Find where the given text appears and provide that cell's center as [x, y] coordinate. 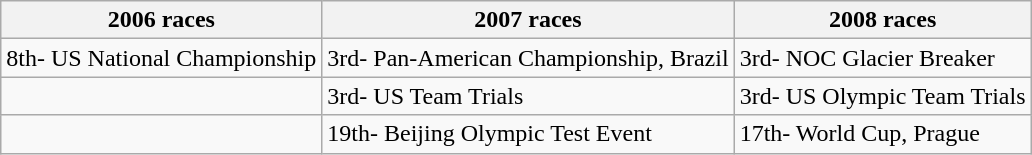
3rd- Pan-American Championship, Brazil [528, 58]
3rd- NOC Glacier Breaker [882, 58]
2006 races [162, 20]
2007 races [528, 20]
3rd- US Team Trials [528, 96]
8th- US National Championship [162, 58]
17th- World Cup, Prague [882, 134]
3rd- US Olympic Team Trials [882, 96]
2008 races [882, 20]
19th- Beijing Olympic Test Event [528, 134]
